For the text-containing cell, return its midpoint in (X, Y) coordinate format. 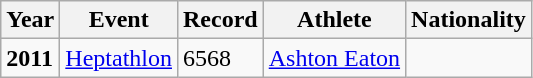
6568 (220, 58)
Record (220, 20)
Event (119, 20)
Ashton Eaton (334, 58)
2011 (30, 58)
Year (30, 20)
Athlete (334, 20)
Nationality (469, 20)
Heptathlon (119, 58)
